Extract the (x, y) coordinate from the center of the cell holding the provided text.  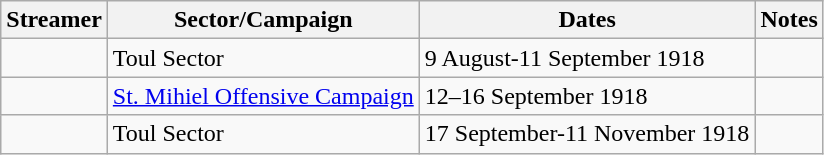
Sector/Campaign (263, 20)
Notes (789, 20)
Streamer (54, 20)
Dates (587, 20)
St. Mihiel Offensive Campaign (263, 96)
12–16 September 1918 (587, 96)
9 August-11 September 1918 (587, 58)
17 September-11 November 1918 (587, 134)
